Identify which cell holds the provided text, then report its (X, Y) central coordinate. 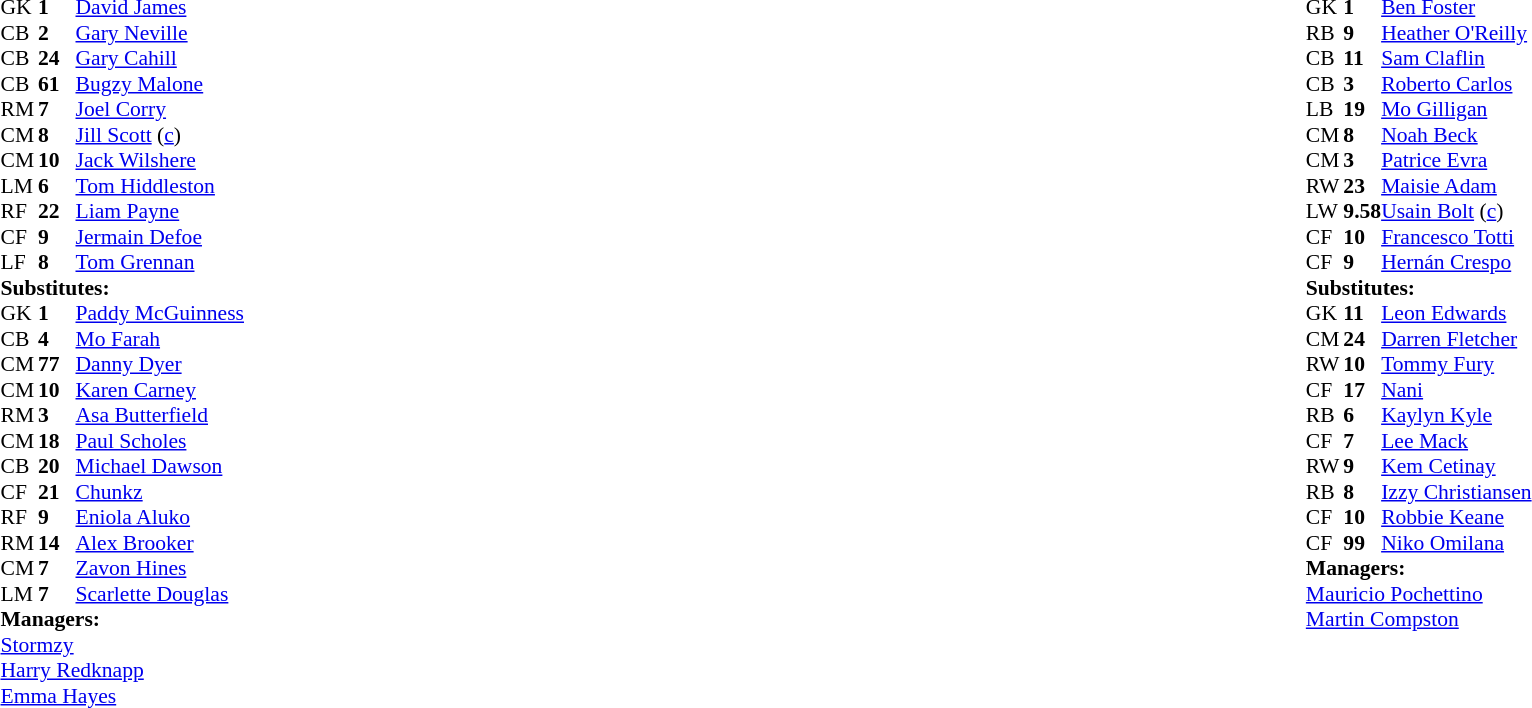
Hernán Crespo (1456, 263)
Paddy McGuinness (160, 313)
Jermain Defoe (160, 237)
Maisie Adam (1456, 186)
Danny Dyer (160, 365)
4 (57, 339)
Gary Cahill (160, 59)
Joel Corry (160, 109)
Noah Beck (1456, 135)
61 (57, 84)
19 (1362, 109)
20 (57, 467)
Kem Cetinay (1456, 467)
17 (1362, 390)
Kaylyn Kyle (1456, 415)
99 (1362, 543)
Francesco Totti (1456, 237)
Roberto Carlos (1456, 84)
2 (57, 33)
LW (1325, 211)
Karen Carney (160, 390)
Lee Mack (1456, 441)
Jill Scott (c) (160, 135)
Eniola Aluko (160, 517)
StormzyHarry RedknappEmma Hayes (122, 670)
Asa Butterfield (160, 415)
Usain Bolt (c) (1456, 211)
Sam Claflin (1456, 59)
Paul Scholes (160, 441)
Scarlette Douglas (160, 594)
Mo Gilligan (1456, 109)
Heather O'Reilly (1456, 33)
LB (1325, 109)
Darren Fletcher (1456, 339)
Tommy Fury (1456, 365)
LF (19, 263)
Liam Payne (160, 211)
Patrice Evra (1456, 161)
77 (57, 365)
Gary Neville (160, 33)
Mauricio PochettinoMartin Compston (1419, 606)
Mo Farah (160, 339)
21 (57, 492)
14 (57, 543)
Nani (1456, 390)
Jack Wilshere (160, 161)
Bugzy Malone (160, 84)
1 (57, 313)
18 (57, 441)
22 (57, 211)
Alex Brooker (160, 543)
Izzy Christiansen (1456, 492)
23 (1362, 186)
Michael Dawson (160, 467)
Zavon Hines (160, 569)
Niko Omilana (1456, 543)
Tom Hiddleston (160, 186)
Tom Grennan (160, 263)
Chunkz (160, 492)
9.58 (1362, 211)
Robbie Keane (1456, 517)
Leon Edwards (1456, 313)
